Search for the cell housing the specified text and yield its [x, y] center coordinate. 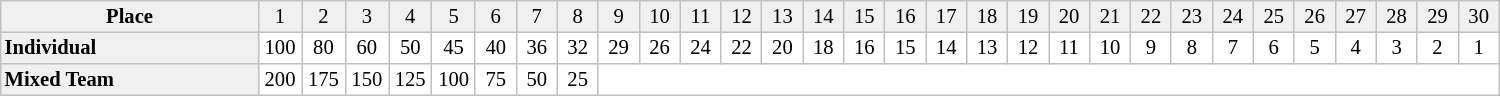
60 [366, 48]
Mixed Team [130, 80]
150 [366, 80]
75 [496, 80]
30 [1478, 16]
80 [324, 48]
Individual [130, 48]
40 [496, 48]
32 [578, 48]
21 [1110, 16]
23 [1192, 16]
175 [324, 80]
17 [946, 16]
27 [1356, 16]
45 [454, 48]
36 [536, 48]
125 [410, 80]
200 [280, 80]
Place [130, 16]
19 [1028, 16]
28 [1396, 16]
